Detect which cell encompasses the target text, then output its (x, y) center coordinate. 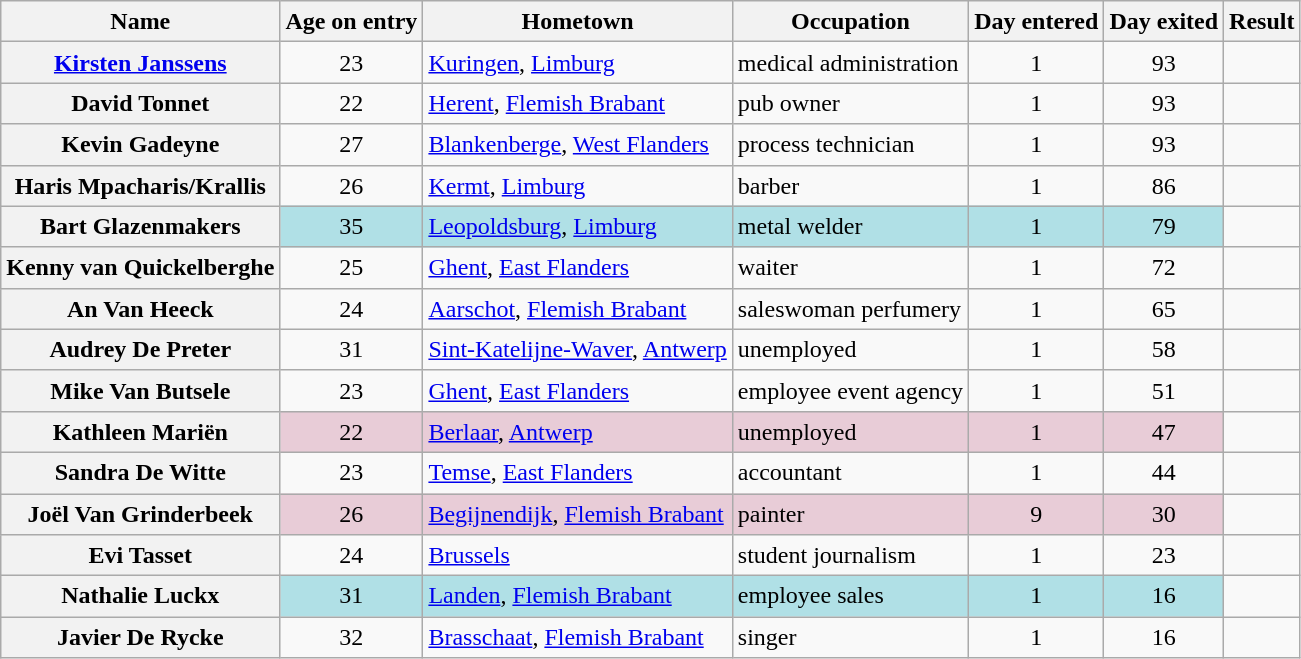
employee sales (850, 596)
Result (1262, 22)
Kathleen Mariën (140, 432)
Name (140, 22)
An Van Heeck (140, 308)
process technician (850, 144)
Kirsten Janssens (140, 62)
Brussels (578, 556)
44 (1164, 472)
singer (850, 638)
Sandra De Witte (140, 472)
32 (352, 638)
Sint-Katelijne-Waver, Antwerp (578, 350)
Kermt, Limburg (578, 186)
25 (352, 268)
metal welder (850, 226)
Evi Tasset (140, 556)
Kuringen, Limburg (578, 62)
pub owner (850, 104)
Leopoldsburg, Limburg (578, 226)
waiter (850, 268)
35 (352, 226)
47 (1164, 432)
Mike Van Butsele (140, 390)
Javier De Rycke (140, 638)
Begijnendijk, Flemish Brabant (578, 514)
painter (850, 514)
Day entered (1036, 22)
barber (850, 186)
9 (1036, 514)
Audrey De Preter (140, 350)
student journalism (850, 556)
Occupation (850, 22)
Haris Mpacharis/Krallis (140, 186)
51 (1164, 390)
Age on entry (352, 22)
Berlaar, Antwerp (578, 432)
30 (1164, 514)
accountant (850, 472)
saleswoman perfumery (850, 308)
Herent, Flemish Brabant (578, 104)
Brasschaat, Flemish Brabant (578, 638)
Hometown (578, 22)
Temse, East Flanders (578, 472)
Kenny van Quickelberghe (140, 268)
86 (1164, 186)
72 (1164, 268)
Landen, Flemish Brabant (578, 596)
employee event agency (850, 390)
David Tonnet (140, 104)
65 (1164, 308)
Joël Van Grinderbeek (140, 514)
Day exited (1164, 22)
58 (1164, 350)
27 (352, 144)
Blankenberge, West Flanders (578, 144)
Bart Glazenmakers (140, 226)
Nathalie Luckx (140, 596)
Kevin Gadeyne (140, 144)
Aarschot, Flemish Brabant (578, 308)
medical administration (850, 62)
79 (1164, 226)
